Scan for the cell matching the given text and deliver its (X, Y) coordinate at center. 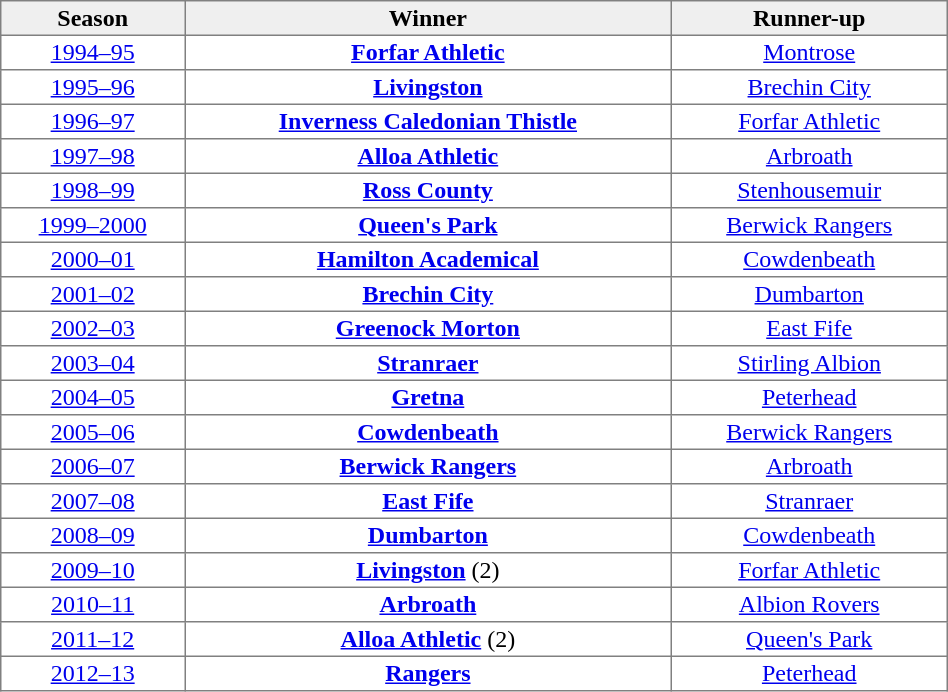
2005–06 (93, 432)
1998–99 (93, 190)
Inverness Caledonian Thistle (428, 121)
Hamilton Academical (428, 259)
Season (93, 18)
Alloa Athletic (428, 156)
1994–95 (93, 52)
Runner-up (809, 18)
Greenock Morton (428, 328)
2004–05 (93, 397)
2006–07 (93, 466)
2007–08 (93, 501)
2003–04 (93, 363)
Stenhousemuir (809, 190)
2008–09 (93, 535)
Livingston (428, 87)
2002–03 (93, 328)
1995–96 (93, 87)
2000–01 (93, 259)
2001–02 (93, 294)
Stirling Albion (809, 363)
Livingston (2) (428, 570)
2012–13 (93, 673)
Winner (428, 18)
2010–11 (93, 604)
1997–98 (93, 156)
Rangers (428, 673)
1996–97 (93, 121)
Ross County (428, 190)
Gretna (428, 397)
2009–10 (93, 570)
Albion Rovers (809, 604)
2011–12 (93, 639)
Alloa Athletic (2) (428, 639)
1999–2000 (93, 225)
Montrose (809, 52)
